Extract the (X, Y) coordinate from the center of the cell holding the provided text.  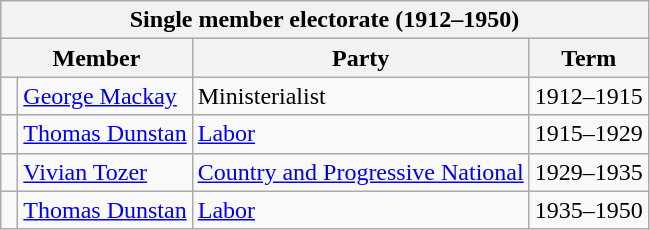
1929–1935 (588, 172)
Single member electorate (1912–1950) (325, 20)
Party (360, 58)
Term (588, 58)
1912–1915 (588, 96)
Member (96, 58)
Country and Progressive National (360, 172)
Vivian Tozer (105, 172)
George Mackay (105, 96)
Ministerialist (360, 96)
1935–1950 (588, 210)
1915–1929 (588, 134)
